Return the (X, Y) coordinate for the center point of the cell that contains the specified text.  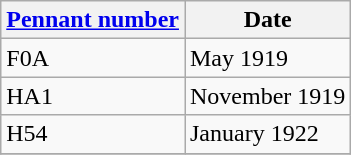
Pennant number (93, 20)
May 1919 (267, 58)
November 1919 (267, 96)
Date (267, 20)
F0A (93, 58)
H54 (93, 134)
HA1 (93, 96)
January 1922 (267, 134)
